Provide the [x, y] coordinate of the cell's center where the given text is located.  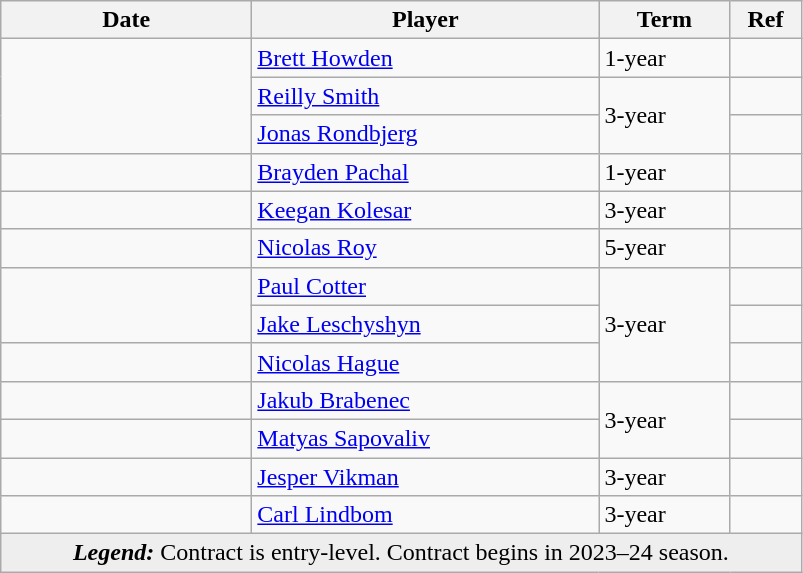
Term [664, 20]
Nicolas Hague [426, 362]
Carl Lindbom [426, 515]
Ref [766, 20]
Date [126, 20]
Keegan Kolesar [426, 210]
Brett Howden [426, 58]
Matyas Sapovaliv [426, 438]
Player [426, 20]
5-year [664, 248]
Nicolas Roy [426, 248]
Jesper Vikman [426, 477]
Jonas Rondbjerg [426, 134]
Reilly Smith [426, 96]
Jake Leschyshyn [426, 324]
Jakub Brabenec [426, 400]
Brayden Pachal [426, 172]
Legend: Contract is entry-level. Contract begins in 2023–24 season. [401, 553]
Paul Cotter [426, 286]
